Detect which cell encompasses the target text, then output its [X, Y] center coordinate. 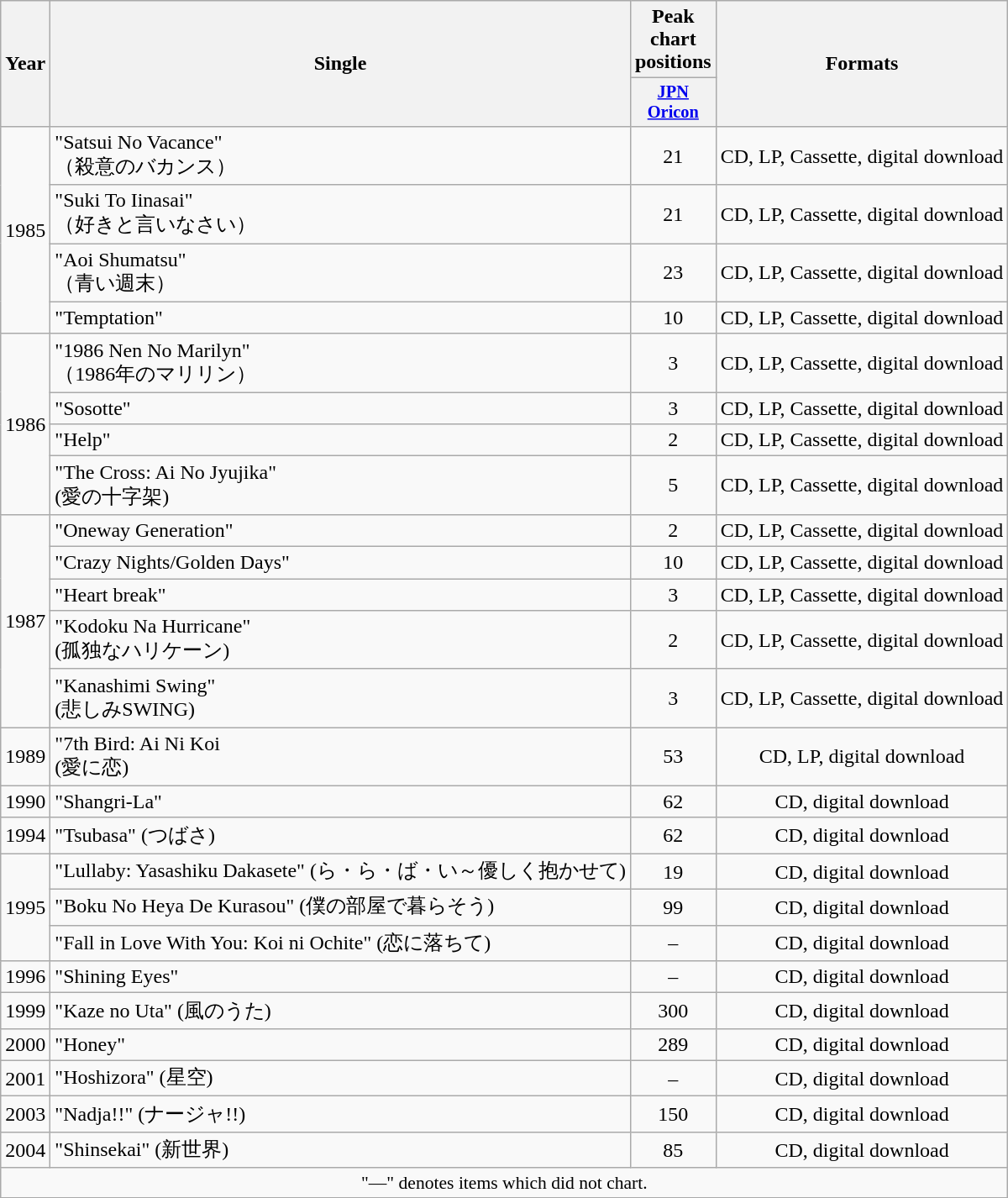
1985 [25, 230]
2001 [25, 1079]
"Sosotte" [341, 408]
53 [673, 757]
"Lullaby: Yasashiku Dakasete" (ら・ら・ば・い～優しく抱かせて) [341, 872]
2000 [25, 1044]
Formats [862, 64]
289 [673, 1044]
"The Cross: Ai No Jyujika" (愛の十字架) [341, 486]
1990 [25, 801]
"Kanashimi Swing" (悲しみSWING) [341, 698]
"Hoshizora" (星空) [341, 1079]
"Satsui No Vacance"（殺意のバカンス） [341, 155]
"7th Bird: Ai Ni Koi (愛に恋) [341, 757]
"Temptation" [341, 318]
"Heart break" [341, 595]
"Crazy Nights/Golden Days" [341, 563]
JPNOricon [673, 102]
"—" denotes items which did not chart. [504, 1183]
1986 [25, 423]
85 [673, 1149]
1995 [25, 907]
1996 [25, 977]
"Shinsekai" (新世界) [341, 1149]
1999 [25, 1011]
"Tsubasa" (つばさ) [341, 835]
"Oneway Generation" [341, 530]
Year [25, 64]
1994 [25, 835]
"Nadja!!" (ナージャ!!) [341, 1114]
23 [673, 273]
"Aoi Shumatsu"（青い週末） [341, 273]
"Kodoku Na Hurricane" (孤独なハリケーン) [341, 640]
"Help" [341, 440]
"Shining Eyes" [341, 977]
19 [673, 872]
"Honey" [341, 1044]
Single [341, 64]
"Fall in Love With You: Koi ni Ochite" (恋に落ちて) [341, 943]
"Kaze no Uta" (風のうた) [341, 1011]
99 [673, 907]
"Suki To Iinasai"（好きと言いなさい） [341, 214]
"1986 Nen No Marilyn"（1986年のマリリン） [341, 363]
1989 [25, 757]
5 [673, 486]
150 [673, 1114]
300 [673, 1011]
"Boku No Heya De Kurasou" (僕の部屋で暮らそう) [341, 907]
CD, LP, digital download [862, 757]
Peak chart positions [673, 39]
2003 [25, 1114]
"Shangri-La" [341, 801]
1987 [25, 620]
2004 [25, 1149]
